Pinpoint the cell where the given text exists, returning its [X, Y] midpoint coordinate. 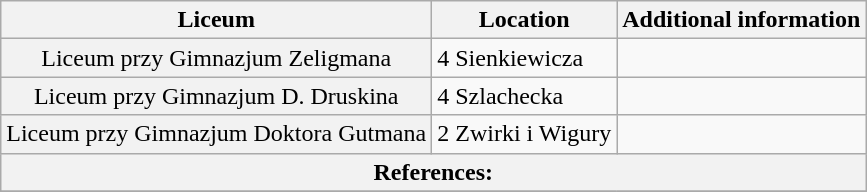
2 Zwirki i Wigury [524, 134]
Liceum [216, 20]
4 Szlachecka [524, 96]
Location [524, 20]
4 Sienkiewicza [524, 58]
References: [434, 172]
Liceum przy Gimnazjum Zeligmana [216, 58]
Liceum przy Gimnazjum Doktora Gutmana [216, 134]
Liceum przy Gimnazjum D. Druskina [216, 96]
Additional information [742, 20]
